Pinpoint the cell where the given text exists, returning its [X, Y] midpoint coordinate. 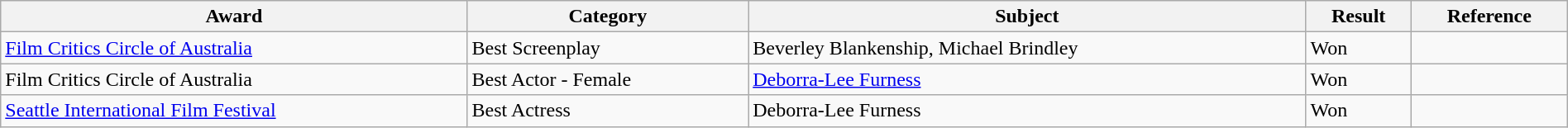
Best Screenplay [608, 48]
Category [608, 17]
Reference [1489, 17]
Award [234, 17]
Best Actor - Female [608, 79]
Best Actress [608, 111]
Seattle International Film Festival [234, 111]
Beverley Blankenship, Michael Brindley [1027, 48]
Subject [1027, 17]
Result [1358, 17]
